Provide the [x, y] coordinate of the cell's center where the given text is located.  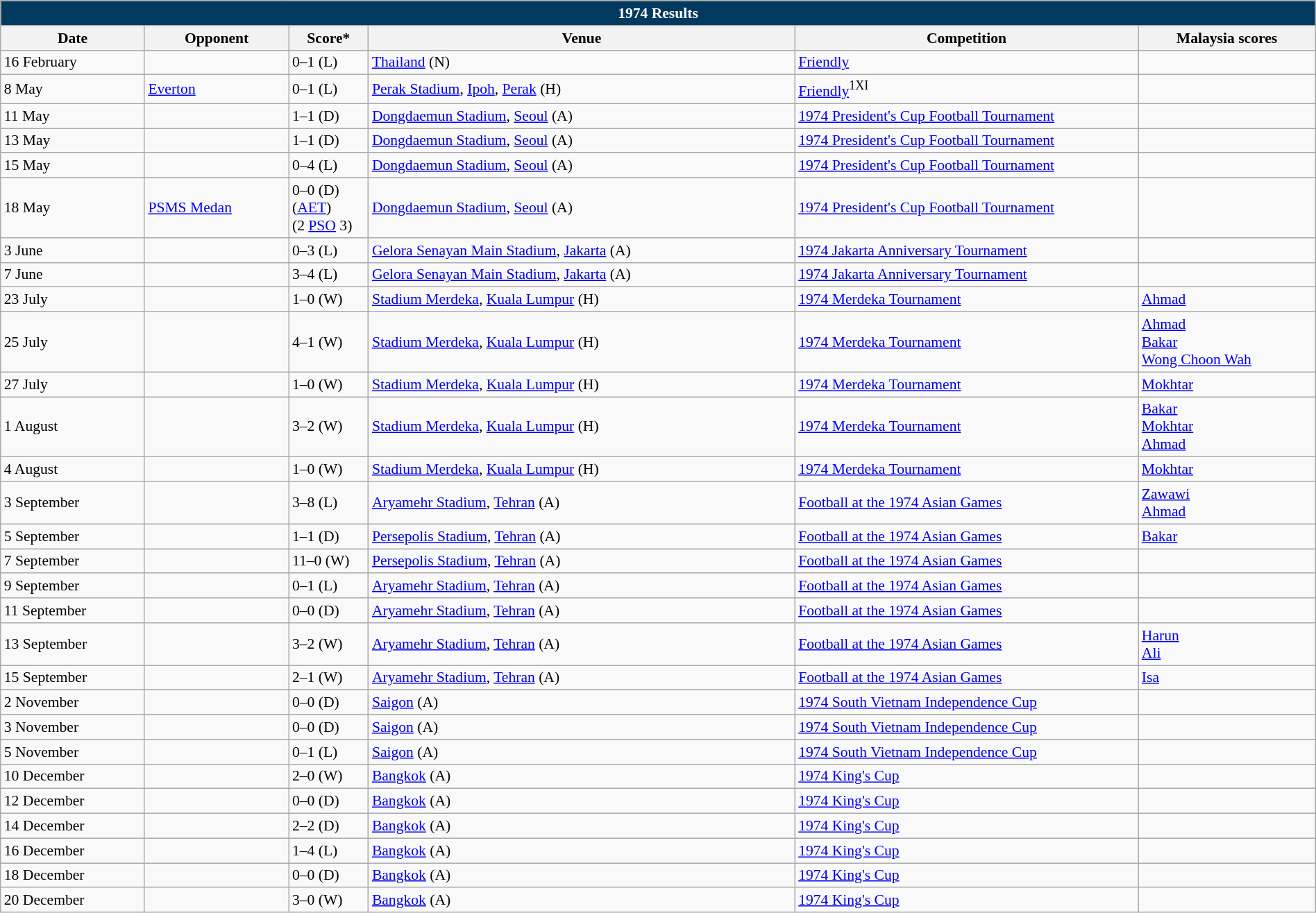
2–0 (W) [329, 776]
18 May [73, 208]
3 September [73, 502]
11 September [73, 611]
Thailand (N) [582, 62]
1–4 (L) [329, 851]
5 November [73, 752]
11–0 (W) [329, 561]
Isa [1227, 678]
Friendly1XI [966, 89]
Ahmad [1227, 300]
16 December [73, 851]
5 September [73, 536]
3–4 (L) [329, 275]
Malaysia scores [1227, 38]
Bakar Mokhtar Ahmad [1227, 427]
16 February [73, 62]
2–2 (D) [329, 826]
3–0 (W) [329, 901]
13 September [73, 644]
Perak Stadium, Ipoh, Perak (H) [582, 89]
25 July [73, 343]
4–1 (W) [329, 343]
11 May [73, 116]
Friendly [966, 62]
23 July [73, 300]
18 December [73, 876]
PSMS Medan [217, 208]
10 December [73, 776]
Score* [329, 38]
4 August [73, 470]
0–4 (L) [329, 166]
15 September [73, 678]
7 September [73, 561]
3–8 (L) [329, 502]
3 June [73, 250]
13 May [73, 141]
Zawawi Ahmad [1227, 502]
2–1 (W) [329, 678]
12 December [73, 801]
Opponent [217, 38]
Competition [966, 38]
Harun Ali [1227, 644]
1974 Results [658, 13]
1 August [73, 427]
0–0 (D) (AET)(2 PSO 3) [329, 208]
15 May [73, 166]
Venue [582, 38]
7 June [73, 275]
2 November [73, 703]
14 December [73, 826]
27 July [73, 384]
20 December [73, 901]
0–3 (L) [329, 250]
Date [73, 38]
8 May [73, 89]
3 November [73, 727]
Bakar [1227, 536]
9 September [73, 586]
Ahmad Bakar Wong Choon Wah [1227, 343]
Everton [217, 89]
